Scan for the cell matching the given text and deliver its [x, y] coordinate at center. 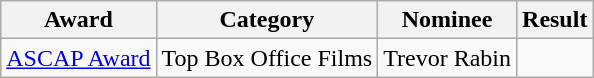
Result [555, 20]
Trevor Rabin [448, 58]
ASCAP Award [78, 58]
Nominee [448, 20]
Award [78, 20]
Category [267, 20]
Top Box Office Films [267, 58]
